Identify which cell holds the provided text, then report its [x, y] central coordinate. 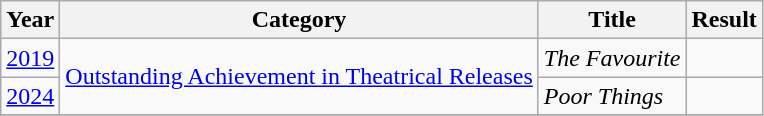
Outstanding Achievement in Theatrical Releases [299, 77]
Year [30, 20]
Category [299, 20]
Result [724, 20]
2019 [30, 58]
The Favourite [612, 58]
Poor Things [612, 96]
Title [612, 20]
2024 [30, 96]
